Scan for the cell matching the given text and deliver its (x, y) coordinate at center. 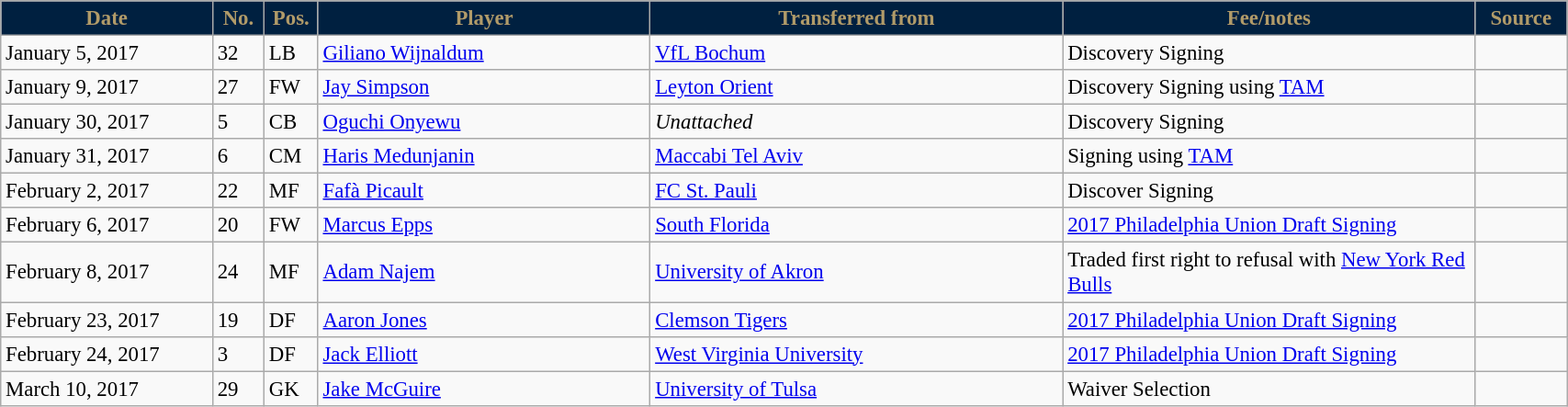
LB (290, 53)
Oguchi Onyewu (484, 122)
February 6, 2017 (107, 225)
January 31, 2017 (107, 156)
January 9, 2017 (107, 87)
February 8, 2017 (107, 272)
Leyton Orient (856, 87)
January 5, 2017 (107, 53)
February 2, 2017 (107, 191)
20 (238, 225)
February 24, 2017 (107, 354)
6 (238, 156)
32 (238, 53)
January 30, 2017 (107, 122)
Source (1521, 18)
Signing using TAM (1269, 156)
VfL Bochum (856, 53)
FC St. Pauli (856, 191)
Jake McGuire (484, 389)
24 (238, 272)
CB (290, 122)
CM (290, 156)
South Florida (856, 225)
Clemson Tigers (856, 320)
Marcus Epps (484, 225)
27 (238, 87)
GK (290, 389)
Waiver Selection (1269, 389)
Aaron Jones (484, 320)
Traded first right to refusal with New York Red Bulls (1269, 272)
Date (107, 18)
Unattached (856, 122)
March 10, 2017 (107, 389)
West Virginia University (856, 354)
Jay Simpson (484, 87)
Discovery Signing using TAM (1269, 87)
22 (238, 191)
Adam Najem (484, 272)
Giliano Wijnaldum (484, 53)
Maccabi Tel Aviv (856, 156)
Haris Medunjanin (484, 156)
Discover Signing (1269, 191)
19 (238, 320)
University of Tulsa (856, 389)
Fee/notes (1269, 18)
University of Akron (856, 272)
Pos. (290, 18)
February 23, 2017 (107, 320)
No. (238, 18)
Player (484, 18)
3 (238, 354)
5 (238, 122)
29 (238, 389)
Jack Elliott (484, 354)
Fafà Picault (484, 191)
Transferred from (856, 18)
